Scan for the cell matching the given text and deliver its (x, y) coordinate at center. 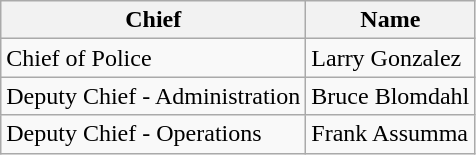
Chief (154, 20)
Deputy Chief - Administration (154, 96)
Frank Assumma (390, 134)
Larry Gonzalez (390, 58)
Chief of Police (154, 58)
Bruce Blomdahl (390, 96)
Deputy Chief - Operations (154, 134)
Name (390, 20)
